Determine the (X, Y) coordinate at the center of the cell enclosing the given text.  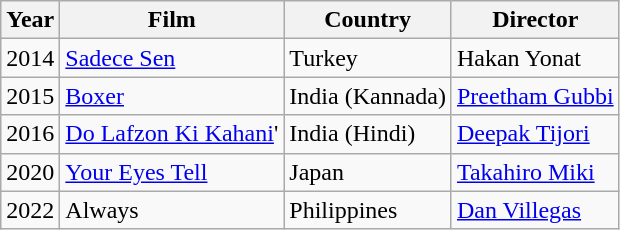
Dan Villegas (535, 210)
Your Eyes Tell (172, 172)
Film (172, 20)
Do Lafzon Ki Kahani' (172, 134)
Deepak Tijori (535, 134)
Country (368, 20)
Turkey (368, 58)
2016 (30, 134)
Director (535, 20)
India (Kannada) (368, 96)
India (Hindi) (368, 134)
Takahiro Miki (535, 172)
Preetham Gubbi (535, 96)
Sadece Sen (172, 58)
2022 (30, 210)
2020 (30, 172)
Hakan Yonat (535, 58)
Japan (368, 172)
Philippines (368, 210)
2015 (30, 96)
2014 (30, 58)
Always (172, 210)
Year (30, 20)
Boxer (172, 96)
